Search for the cell housing the specified text and yield its [x, y] center coordinate. 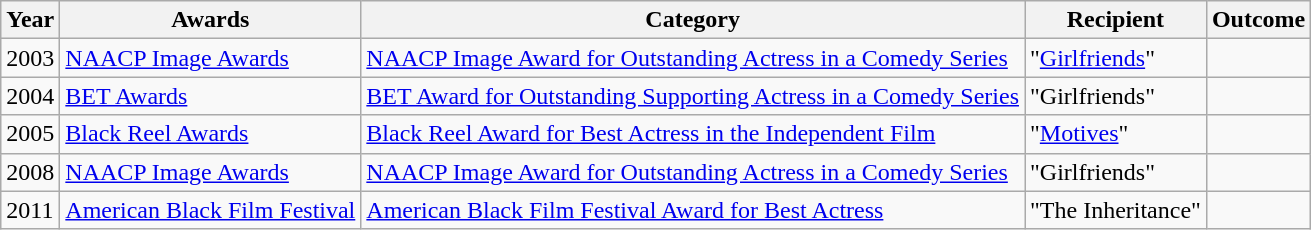
Outcome [1258, 20]
2008 [30, 172]
American Black Film Festival Award for Best Actress [693, 210]
Black Reel Awards [210, 134]
Category [693, 20]
BET Award for Outstanding Supporting Actress in a Comedy Series [693, 96]
Recipient [1115, 20]
2005 [30, 134]
"Motives" [1115, 134]
Awards [210, 20]
2004 [30, 96]
Black Reel Award for Best Actress in the Independent Film [693, 134]
2003 [30, 58]
American Black Film Festival [210, 210]
BET Awards [210, 96]
Year [30, 20]
2011 [30, 210]
"The Inheritance" [1115, 210]
